Detect which cell encompasses the target text, then output its (x, y) center coordinate. 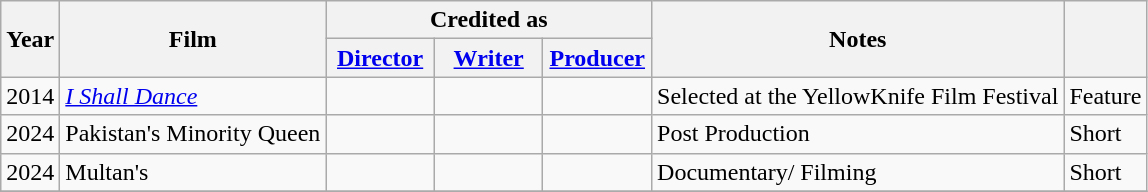
Producer (598, 58)
Director (380, 58)
Year (30, 39)
2014 (30, 96)
Feature (1106, 96)
Post Production (858, 134)
Credited as (489, 20)
Notes (858, 39)
Pakistan's Minority Queen (193, 134)
Film (193, 39)
Selected at the YellowKnife Film Festival (858, 96)
I Shall Dance (193, 96)
Writer (488, 58)
Documentary/ Filming (858, 172)
Multan's (193, 172)
